Determine the (X, Y) coordinate at the center of the cell enclosing the given text.  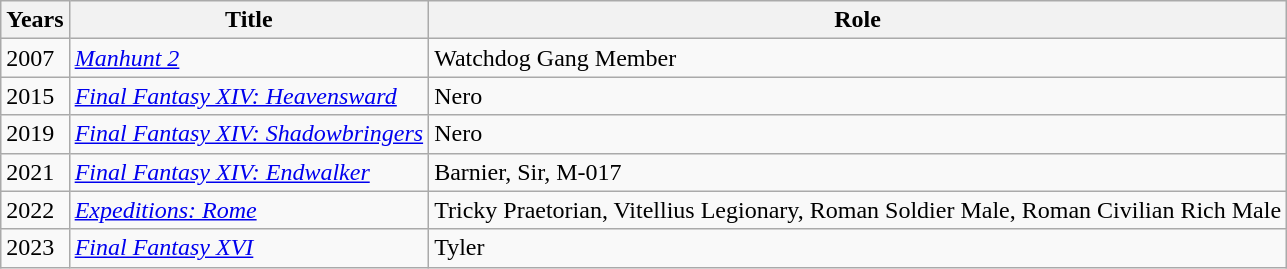
Expeditions: Rome (248, 210)
2021 (35, 172)
2023 (35, 248)
Final Fantasy XIV: Endwalker (248, 172)
Role (858, 20)
Tyler (858, 248)
Final Fantasy XIV: Shadowbringers (248, 134)
Tricky Praetorian, Vitellius Legionary, Roman Soldier Male, Roman Civilian Rich Male (858, 210)
Final Fantasy XVI (248, 248)
Barnier, Sir, M-017 (858, 172)
Years (35, 20)
2015 (35, 96)
Title (248, 20)
Final Fantasy XIV: Heavensward (248, 96)
2019 (35, 134)
2022 (35, 210)
2007 (35, 58)
Watchdog Gang Member (858, 58)
Manhunt 2 (248, 58)
